Return [x, y] of the center of cell containing provided text 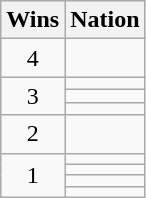
1 [33, 175]
Nation [105, 20]
2 [33, 134]
4 [33, 58]
3 [33, 96]
Wins [33, 20]
